Detect which cell encompasses the target text, then output its (X, Y) center coordinate. 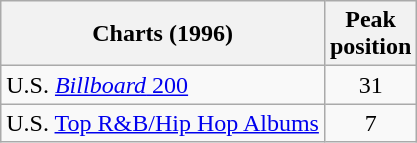
Charts (1996) (163, 34)
U.S. Top R&B/Hip Hop Albums (163, 123)
7 (370, 123)
31 (370, 85)
Peakposition (370, 34)
U.S. Billboard 200 (163, 85)
